Locate the cell with the specified text and output its (x, y) center coordinate. 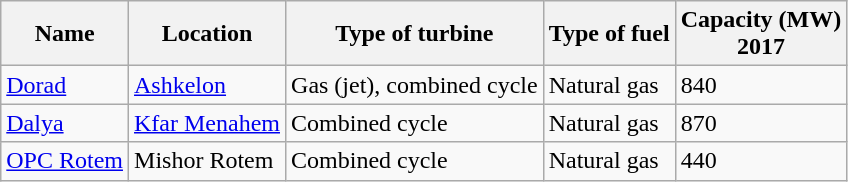
Dalya (65, 123)
Mishor Rotem (208, 161)
Ashkelon (208, 85)
Location (208, 34)
Dorad (65, 85)
Type of fuel (609, 34)
OPC Rotem (65, 161)
440 (761, 161)
870 (761, 123)
Type of turbine (415, 34)
840 (761, 85)
Name (65, 34)
Capacity (MW)2017 (761, 34)
Kfar Menahem (208, 123)
Gas (jet), combined cycle (415, 85)
